Output the [X, Y] coordinate of the center of the cell containing the given text.  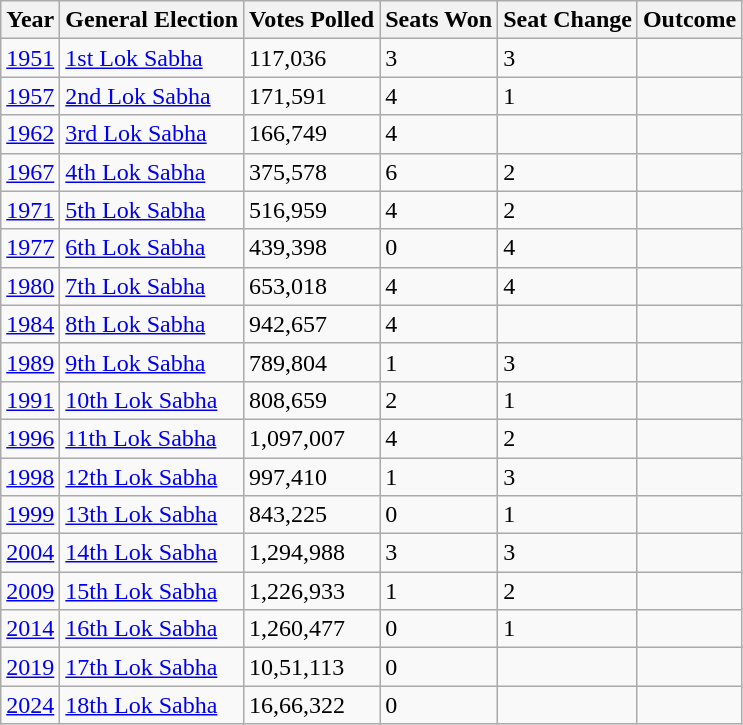
808,659 [312, 400]
1962 [30, 134]
439,398 [312, 248]
Year [30, 20]
1999 [30, 515]
843,225 [312, 515]
1998 [30, 477]
18th Lok Sabha [152, 705]
17th Lok Sabha [152, 667]
1,294,988 [312, 553]
1996 [30, 438]
Votes Polled [312, 20]
1971 [30, 210]
6 [439, 172]
14th Lok Sabha [152, 553]
5th Lok Sabha [152, 210]
2004 [30, 553]
13th Lok Sabha [152, 515]
9th Lok Sabha [152, 362]
653,018 [312, 286]
2024 [30, 705]
3rd Lok Sabha [152, 134]
10th Lok Sabha [152, 400]
789,804 [312, 362]
1980 [30, 286]
1957 [30, 96]
1989 [30, 362]
2014 [30, 629]
1st Lok Sabha [152, 58]
2009 [30, 591]
1951 [30, 58]
171,591 [312, 96]
2019 [30, 667]
942,657 [312, 324]
Seat Change [568, 20]
12th Lok Sabha [152, 477]
1977 [30, 248]
117,036 [312, 58]
4th Lok Sabha [152, 172]
1967 [30, 172]
7th Lok Sabha [152, 286]
Seats Won [439, 20]
375,578 [312, 172]
166,749 [312, 134]
997,410 [312, 477]
General Election [152, 20]
516,959 [312, 210]
10,51,113 [312, 667]
1,226,933 [312, 591]
1991 [30, 400]
16th Lok Sabha [152, 629]
16,66,322 [312, 705]
1984 [30, 324]
15th Lok Sabha [152, 591]
6th Lok Sabha [152, 248]
2nd Lok Sabha [152, 96]
11th Lok Sabha [152, 438]
8th Lok Sabha [152, 324]
1,097,007 [312, 438]
Outcome [689, 20]
1,260,477 [312, 629]
